Provide the (X, Y) coordinate of the cell's center where the given text is located.  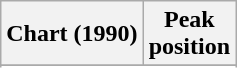
Chart (1990) (72, 34)
Peakposition (189, 34)
